For the text-containing cell, return its midpoint in (x, y) coordinate format. 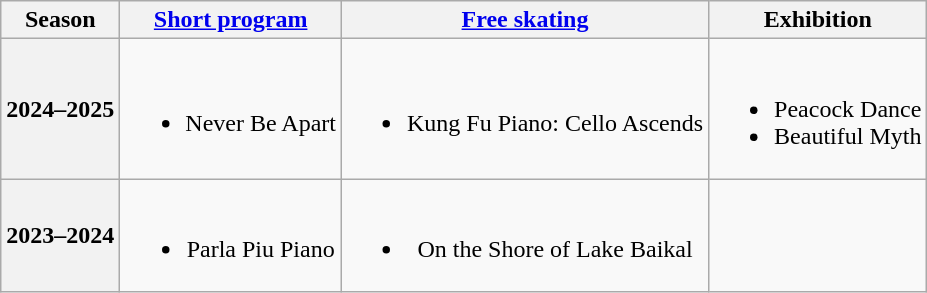
2023–2024 (60, 236)
Free skating (524, 20)
Kung Fu Piano: Cello Ascends (524, 109)
Never Be Apart (231, 109)
Exhibition (818, 20)
Season (60, 20)
2024–2025 (60, 109)
On the Shore of Lake Baikal (524, 236)
Short program (231, 20)
Peacock Dance Beautiful Myth (818, 109)
Parla Piu Piano (231, 236)
